Detect which cell encompasses the target text, then output its (X, Y) center coordinate. 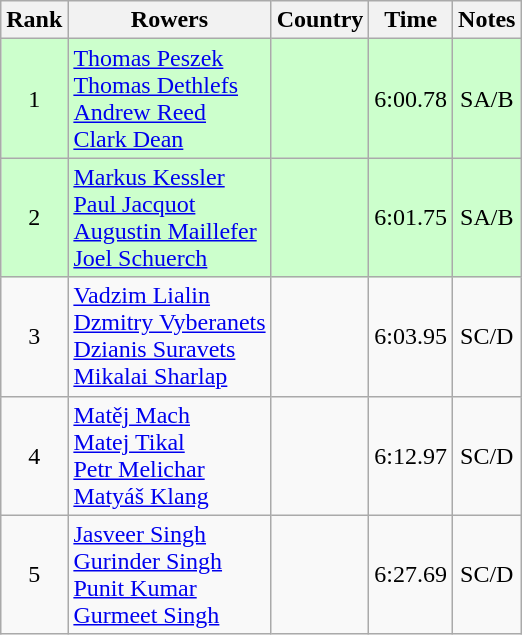
Jasveer SinghGurinder SinghPunit KumarGurmeet Singh (170, 574)
Rowers (170, 20)
6:01.75 (411, 218)
6:03.95 (411, 336)
5 (34, 574)
3 (34, 336)
Vadzim LialinDzmitry VyberanetsDzianis SuravetsMikalai Sharlap (170, 336)
Time (411, 20)
Markus KesslerPaul JacquotAugustin MailleferJoel Schuerch (170, 218)
2 (34, 218)
4 (34, 456)
Matěj MachMatej TikalPetr MelicharMatyáš Klang (170, 456)
Notes (487, 20)
1 (34, 98)
Country (320, 20)
Thomas PeszekThomas DethlefsAndrew ReedClark Dean (170, 98)
6:00.78 (411, 98)
Rank (34, 20)
6:27.69 (411, 574)
6:12.97 (411, 456)
